Search for the cell housing the specified text and yield its [x, y] center coordinate. 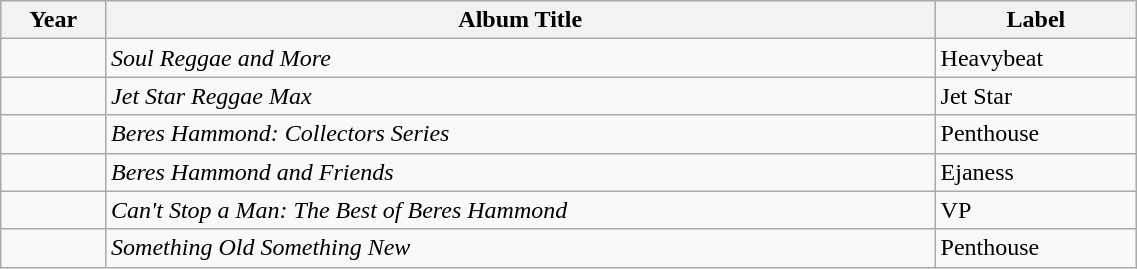
Beres Hammond: Collectors Series [520, 134]
Can't Stop a Man: The Best of Beres Hammond [520, 210]
Beres Hammond and Friends [520, 172]
Soul Reggae and More [520, 58]
Year [54, 20]
Heavybeat [1036, 58]
Album Title [520, 20]
Jet Star Reggae Max [520, 96]
Jet Star [1036, 96]
VP [1036, 210]
Ejaness [1036, 172]
Label [1036, 20]
Something Old Something New [520, 248]
